Provide the [x, y] coordinate of the cell's center where the given text is located.  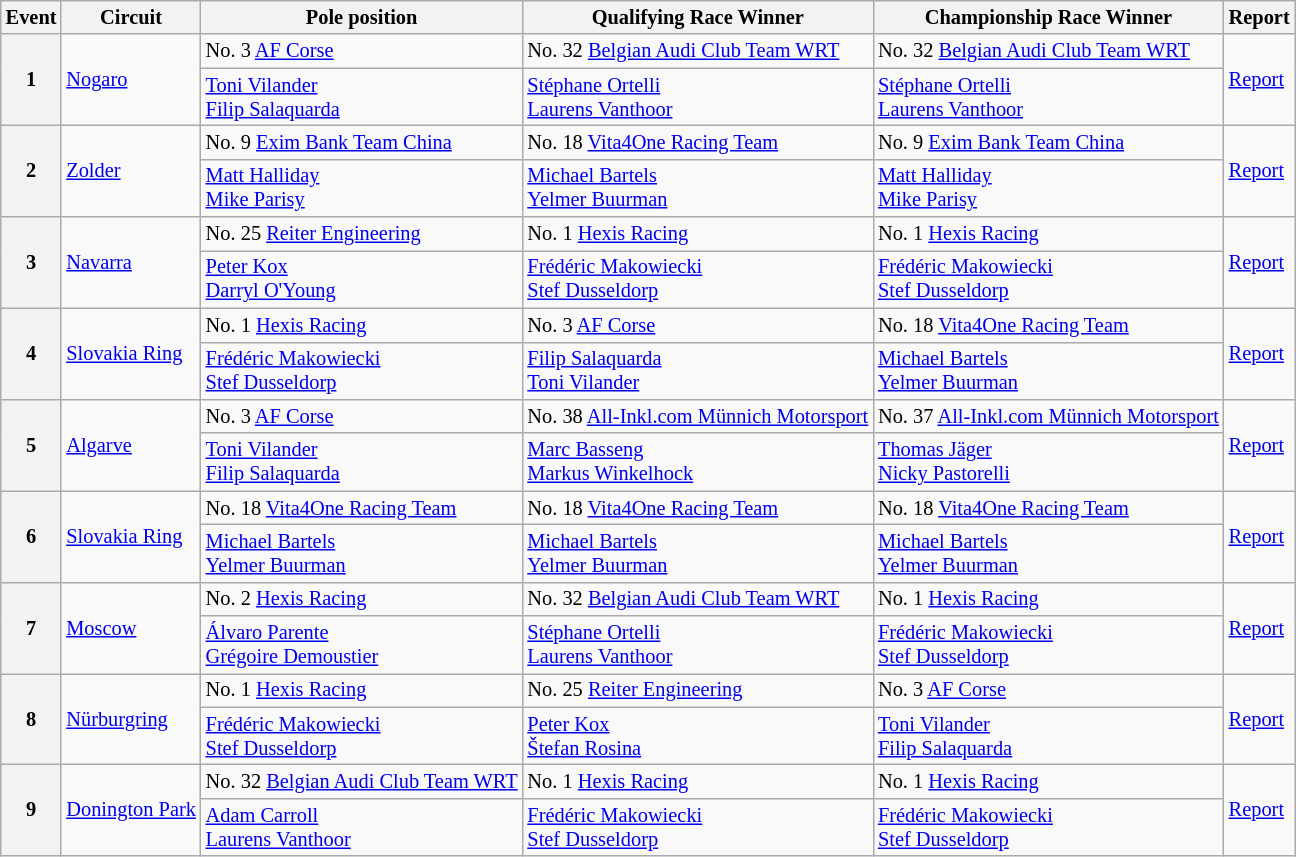
Thomas Jäger Nicky Pastorelli [1048, 462]
5 [32, 444]
2 [32, 170]
Navarra [130, 262]
No. 2 Hexis Racing [362, 599]
6 [32, 536]
Moscow [130, 628]
Event [32, 17]
Donington Park [130, 810]
Marc Basseng Markus Winkelhock [698, 462]
Championship Race Winner [1048, 17]
Álvaro Parente Grégoire Demoustier [362, 645]
Pole position [362, 17]
8 [32, 718]
9 [32, 810]
Circuit [130, 17]
No. 37 All-Inkl.com Münnich Motorsport [1048, 416]
Nürburgring [130, 718]
Peter Kox Darryl O'Young [362, 279]
Peter Kox Štefan Rosina [698, 736]
Adam Carroll Laurens Vanthoor [362, 827]
Qualifying Race Winner [698, 17]
Nogaro [130, 80]
4 [32, 354]
No. 38 All-Inkl.com Münnich Motorsport [698, 416]
Filip Salaquarda Toni Vilander [698, 371]
3 [32, 262]
Algarve [130, 444]
Zolder [130, 170]
7 [32, 628]
1 [32, 80]
